Output the (x, y) coordinate of the center of the cell containing the given text.  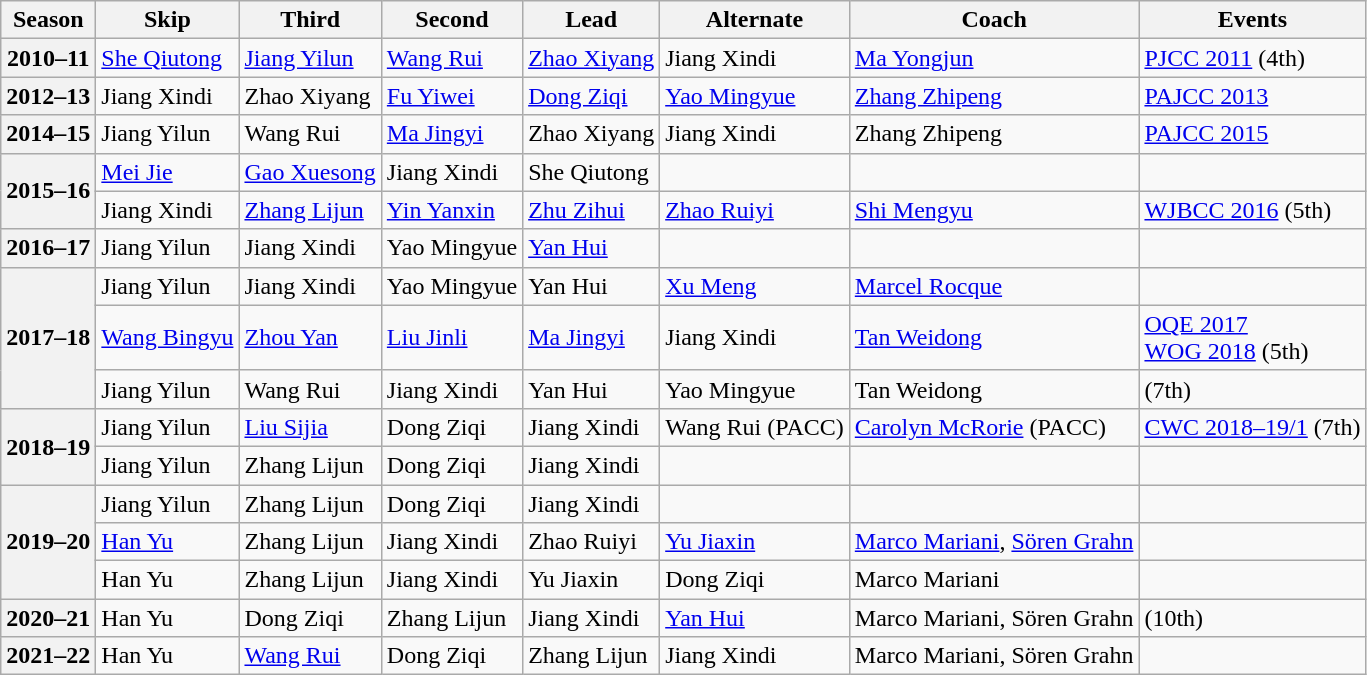
Alternate (755, 20)
Yin Yanxin (452, 210)
Ma Yongjun (994, 58)
2015–16 (48, 191)
WJBCC 2016 (5th) (1252, 210)
Skip (168, 20)
(7th) (1252, 389)
2020–21 (48, 618)
Gao Xuesong (310, 172)
Events (1252, 20)
Wang Bingyu (168, 338)
Xu Meng (755, 286)
Mei Jie (168, 172)
Fu Yiwei (452, 96)
Liu Sijia (310, 427)
Third (310, 20)
Marcel Rocque (994, 286)
2014–15 (48, 134)
2010–11 (48, 58)
OQE 2017 WOG 2018 (5th) (1252, 338)
Shi Mengyu (994, 210)
Wang Rui (PACC) (755, 427)
2017–18 (48, 338)
Zhu Zihui (592, 210)
Carolyn McRorie (PACC) (994, 427)
Zhou Yan (310, 338)
2019–20 (48, 541)
PAJCC 2015 (1252, 134)
(10th) (1252, 618)
2012–13 (48, 96)
Season (48, 20)
Marco Mariani (994, 580)
PAJCC 2013 (1252, 96)
Lead (592, 20)
2018–19 (48, 446)
2021–22 (48, 656)
Coach (994, 20)
Liu Jinli (452, 338)
PJCC 2011 (4th) (1252, 58)
2016–17 (48, 248)
CWC 2018–19/1 (7th) (1252, 427)
Second (452, 20)
